Provide the [X, Y] coordinate of the cell's center where the given text is located.  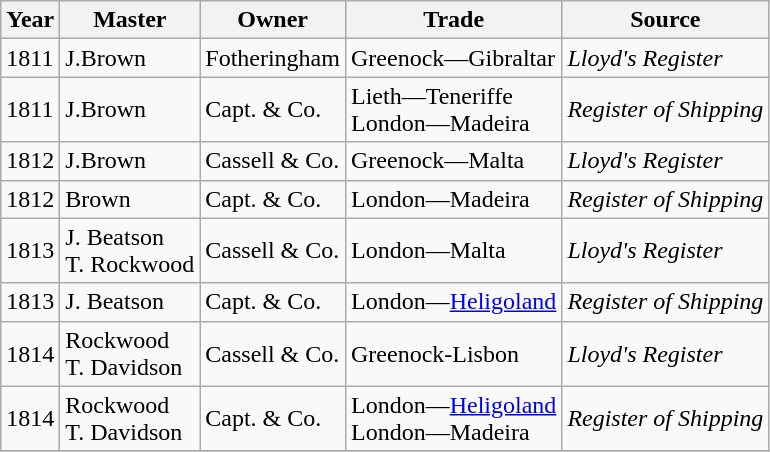
Year [30, 20]
London—HeligolandLondon—Madeira [453, 418]
Greenock—Malta [453, 161]
J. Beatson [130, 302]
Brown [130, 199]
Greenock—Gibraltar [453, 58]
Trade [453, 20]
J. BeatsonT. Rockwood [130, 250]
Greenock-Lisbon [453, 354]
Lieth—TeneriffeLondon—Madeira [453, 110]
Source [666, 20]
Owner [273, 20]
Master [130, 20]
Fotheringham [273, 58]
London—Malta [453, 250]
London—Madeira [453, 199]
London—Heligoland [453, 302]
